Provide the [X, Y] coordinate of the cell's center where the given text is located.  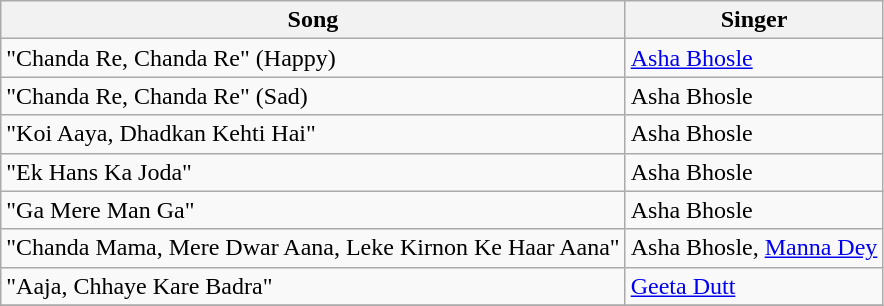
"Chanda Mama, Mere Dwar Aana, Leke Kirnon Ke Haar Aana" [313, 248]
"Ga Mere Man Ga" [313, 210]
Singer [754, 20]
Asha Bhosle, Manna Dey [754, 248]
"Chanda Re, Chanda Re" (Sad) [313, 96]
Geeta Dutt [754, 286]
"Koi Aaya, Dhadkan Kehti Hai" [313, 134]
Song [313, 20]
"Aaja, Chhaye Kare Badra" [313, 286]
"Chanda Re, Chanda Re" (Happy) [313, 58]
"Ek Hans Ka Joda" [313, 172]
